Return the (X, Y) coordinate for the center point of the cell that contains the specified text.  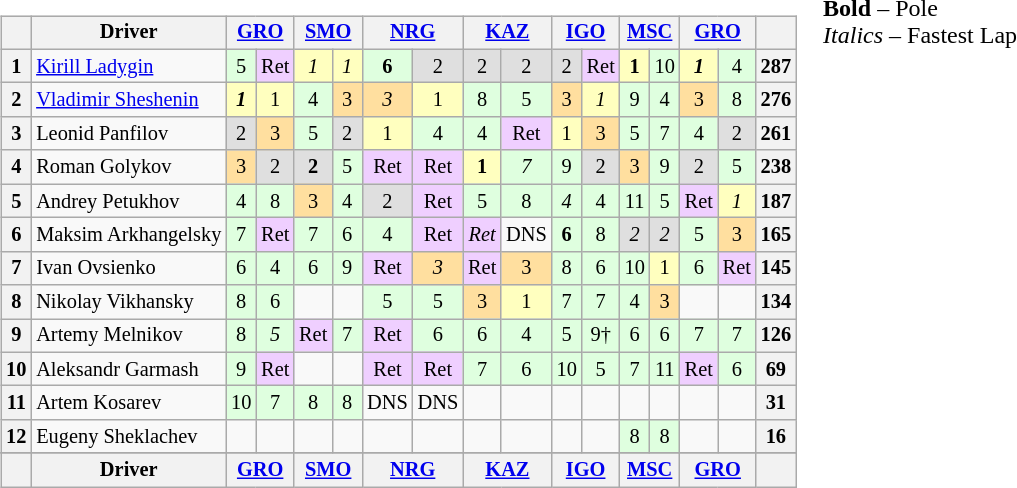
Andrey Petukhov (128, 201)
69 (776, 369)
Aleksandr Garmash (128, 369)
Roman Golykov (128, 167)
Kirill Ladygin (128, 66)
Vladimir Sheshenin (128, 100)
134 (776, 302)
187 (776, 201)
145 (776, 268)
276 (776, 100)
Artemy Melnikov (128, 336)
287 (776, 66)
Leonid Panfilov (128, 134)
261 (776, 134)
Ivan Ovsienko (128, 268)
16 (776, 437)
Eugeny Sheklachev (128, 437)
9† (601, 336)
Artem Kosarev (128, 403)
126 (776, 336)
Nikolay Vikhansky (128, 302)
Maksim Arkhangelsky (128, 235)
165 (776, 235)
238 (776, 167)
31 (776, 403)
12 (16, 437)
